Scan for the cell matching the given text and deliver its [x, y] coordinate at center. 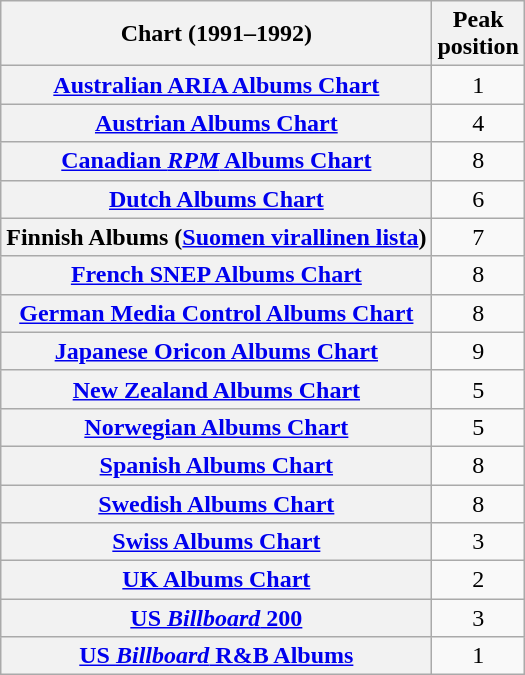
Finnish Albums (Suomen virallinen lista) [216, 237]
Swedish Albums Chart [216, 503]
Dutch Albums Chart [216, 199]
French SNEP Albums Chart [216, 275]
Spanish Albums Chart [216, 465]
Australian ARIA Albums Chart [216, 85]
German Media Control Albums Chart [216, 313]
UK Albums Chart [216, 580]
Norwegian Albums Chart [216, 427]
9 [478, 351]
4 [478, 123]
Chart (1991–1992) [216, 34]
6 [478, 199]
2 [478, 580]
7 [478, 237]
Swiss Albums Chart [216, 542]
Austrian Albums Chart [216, 123]
Peakposition [478, 34]
US Billboard R&B Albums [216, 656]
New Zealand Albums Chart [216, 389]
Canadian RPM Albums Chart [216, 161]
US Billboard 200 [216, 618]
Japanese Oricon Albums Chart [216, 351]
